Return the (x, y) coordinate for the center point of the cell that contains the specified text.  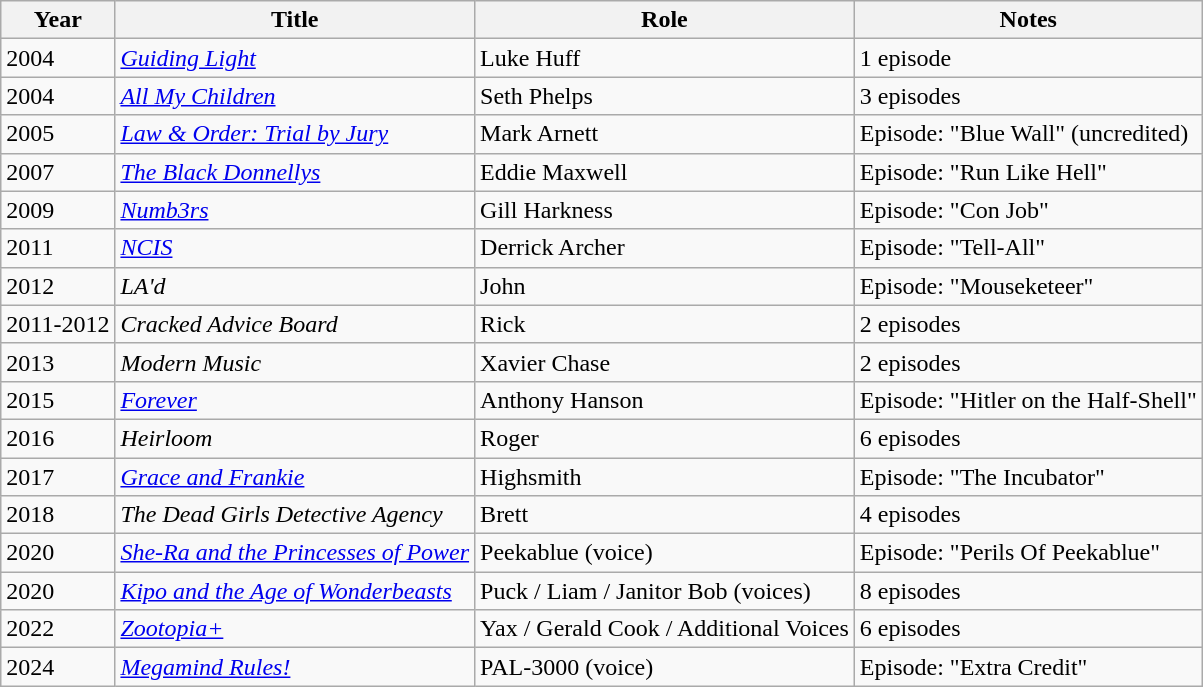
3 episodes (1028, 96)
Role (665, 20)
Highsmith (665, 477)
Law & Order: Trial by Jury (295, 134)
Episode: "Mouseketeer" (1028, 286)
Guiding Light (295, 58)
Brett (665, 515)
Megamind Rules! (295, 667)
2024 (58, 667)
Puck / Liam / Janitor Bob (voices) (665, 591)
Modern Music (295, 362)
Eddie Maxwell (665, 172)
4 episodes (1028, 515)
Episode: "Blue Wall" (uncredited) (1028, 134)
Zootopia+ (295, 629)
LA'd (295, 286)
Episode: "Hitler on the Half-Shell" (1028, 400)
2015 (58, 400)
Episode: "Extra Credit" (1028, 667)
Episode: "The Incubator" (1028, 477)
2016 (58, 438)
1 episode (1028, 58)
All My Children (295, 96)
Title (295, 20)
2011-2012 (58, 324)
Episode: "Tell-All" (1028, 248)
2007 (58, 172)
Kipo and the Age of Wonderbeasts (295, 591)
Gill Harkness (665, 210)
2012 (58, 286)
She-Ra and the Princesses of Power (295, 553)
Episode: "Perils Of Peekablue" (1028, 553)
2022 (58, 629)
Seth Phelps (665, 96)
Yax / Gerald Cook / Additional Voices (665, 629)
Peekablue (voice) (665, 553)
Episode: "Run Like Hell" (1028, 172)
The Dead Girls Detective Agency (295, 515)
PAL-3000 (voice) (665, 667)
8 episodes (1028, 591)
Luke Huff (665, 58)
Forever (295, 400)
2013 (58, 362)
2011 (58, 248)
The Black Donnellys (295, 172)
Rick (665, 324)
Cracked Advice Board (295, 324)
John (665, 286)
Mark Arnett (665, 134)
2018 (58, 515)
NCIS (295, 248)
Numb3rs (295, 210)
Heirloom (295, 438)
Xavier Chase (665, 362)
2005 (58, 134)
2017 (58, 477)
Grace and Frankie (295, 477)
Episode: "Con Job" (1028, 210)
2009 (58, 210)
Year (58, 20)
Roger (665, 438)
Derrick Archer (665, 248)
Notes (1028, 20)
Anthony Hanson (665, 400)
